Search for the cell housing the specified text and yield its (X, Y) center coordinate. 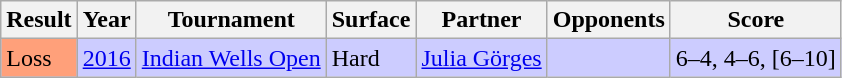
Hard (371, 58)
Opponents (608, 20)
Result (39, 20)
Year (106, 20)
2016 (106, 58)
Indian Wells Open (231, 58)
6–4, 4–6, [6–10] (756, 58)
Score (756, 20)
Partner (482, 20)
Tournament (231, 20)
Loss (39, 58)
Surface (371, 20)
Julia Görges (482, 58)
